Scan for the cell matching the given text and deliver its [x, y] coordinate at center. 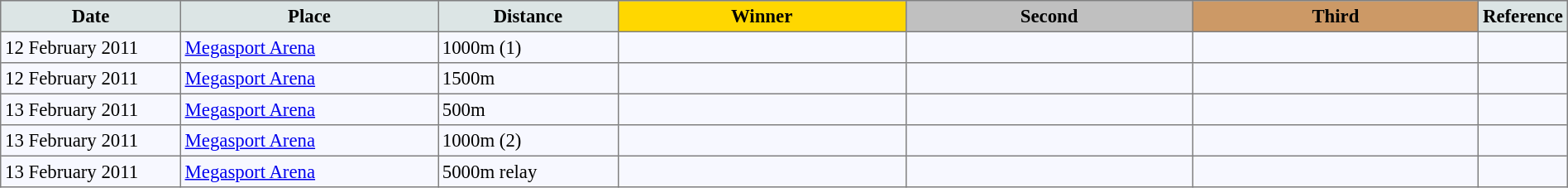
Winner [762, 17]
500m [528, 109]
1000m (2) [528, 141]
Reference [1523, 17]
1000m (1) [528, 47]
Third [1336, 17]
Second [1049, 17]
5000m relay [528, 171]
Distance [528, 17]
1500m [528, 79]
Place [309, 17]
Date [91, 17]
